Find where the given text appears and provide that cell's center as [x, y] coordinate. 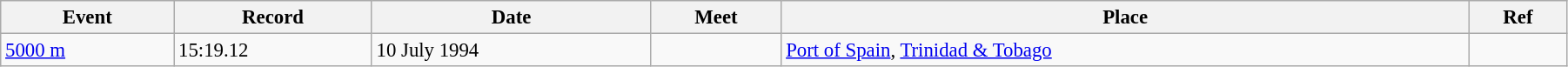
Place [1126, 17]
10 July 1994 [512, 50]
Record [273, 17]
Ref [1518, 17]
Meet [716, 17]
5000 m [87, 50]
Event [87, 17]
15:19.12 [273, 50]
Port of Spain, Trinidad & Tobago [1126, 50]
Date [512, 17]
